Provide the (x, y) coordinate of the cell's center where the given text is located.  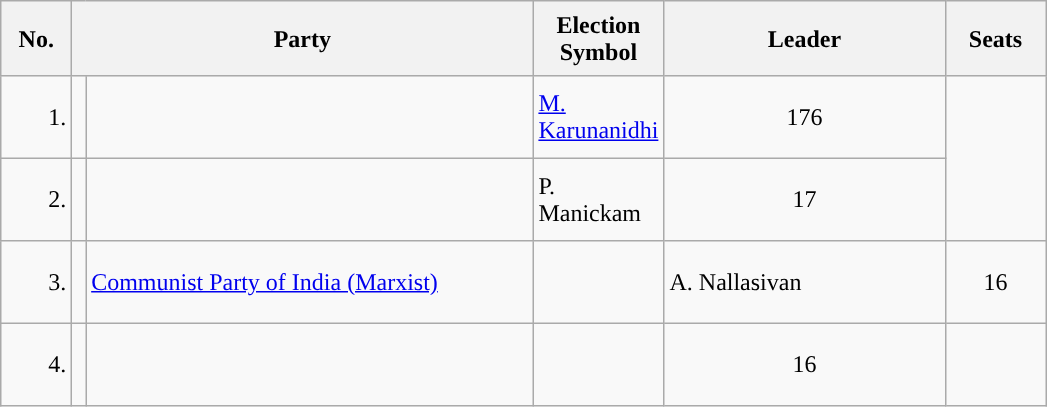
A. Nallasivan (804, 282)
Communist Party of India (Marxist) (310, 282)
176 (804, 117)
2. (36, 199)
Seats (996, 38)
Election Symbol (598, 38)
Leader (804, 38)
P. Manickam (598, 199)
Party (302, 38)
No. (36, 38)
3. (36, 282)
1. (36, 117)
4. (36, 364)
M. Karunanidhi (598, 117)
17 (804, 199)
